Scan for the cell matching the given text and deliver its (x, y) coordinate at center. 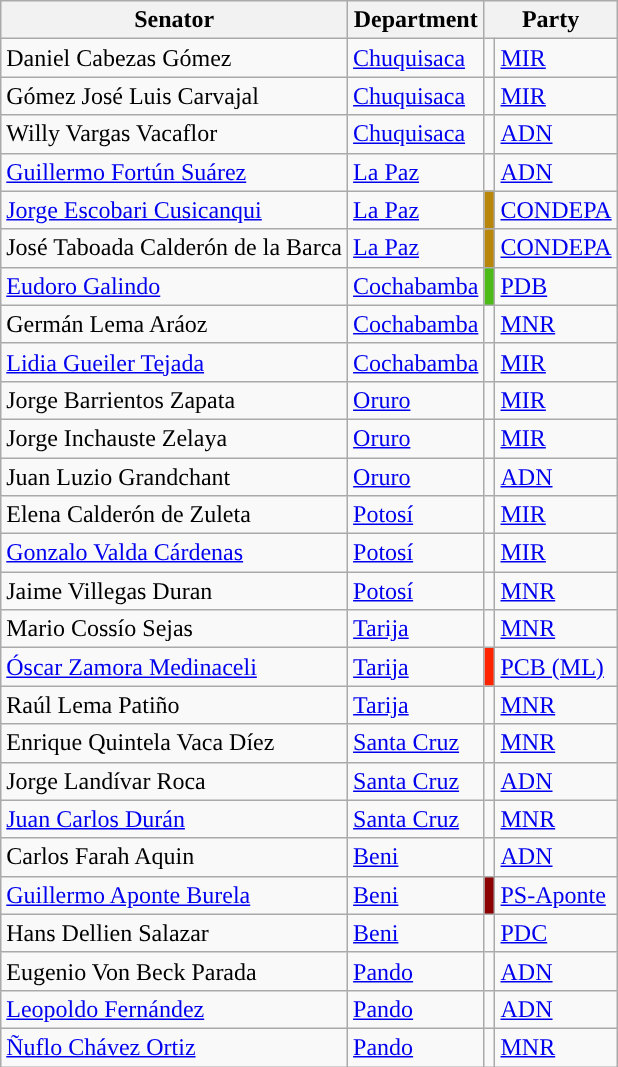
PDB (556, 286)
Eugenio Von Beck Parada (174, 971)
Óscar Zamora Medinaceli (174, 667)
PCB (ML) (556, 667)
Daniel Cabezas Gómez (174, 58)
Gómez José Luis Carvajal (174, 96)
Party (550, 20)
Carlos Farah Aquin (174, 857)
Enrique Quintela Vaca Díez (174, 743)
PDC (556, 933)
Willy Vargas Vacaflor (174, 134)
Jorge Barrientos Zapata (174, 400)
José Taboada Calderón de la Barca (174, 248)
Jaime Villegas Duran (174, 591)
Eudoro Galindo (174, 286)
Juan Luzio Grandchant (174, 477)
Gonzalo Valda Cárdenas (174, 553)
Raúl Lema Patiño (174, 705)
Guillermo Fortún Suárez (174, 172)
Senator (174, 20)
Juan Carlos Durán (174, 819)
Mario Cossío Sejas (174, 629)
Jorge Inchauste Zelaya (174, 438)
Leopoldo Fernández (174, 1009)
Hans Dellien Salazar (174, 933)
Lidia Gueiler Tejada (174, 362)
Elena Calderón de Zuleta (174, 515)
Ñuflo Chávez Ortiz (174, 1047)
PS-Aponte (556, 895)
Jorge Landívar Roca (174, 781)
Germán Lema Aráoz (174, 324)
Jorge Escobari Cusicanqui (174, 210)
Guillermo Aponte Burela (174, 895)
Department (416, 20)
